For the text-containing cell, return its midpoint in [X, Y] coordinate format. 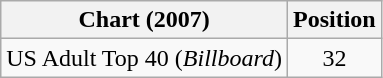
32 [335, 58]
US Adult Top 40 (Billboard) [144, 58]
Chart (2007) [144, 20]
Position [335, 20]
